Determine the (X, Y) coordinate at the center of the cell enclosing the given text.  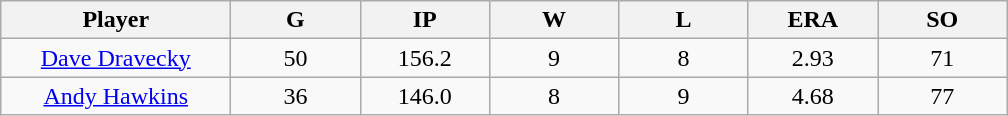
50 (296, 58)
SO (942, 20)
156.2 (424, 58)
36 (296, 96)
L (684, 20)
2.93 (812, 58)
4.68 (812, 96)
G (296, 20)
IP (424, 20)
Dave Dravecky (116, 58)
77 (942, 96)
146.0 (424, 96)
Andy Hawkins (116, 96)
Player (116, 20)
71 (942, 58)
ERA (812, 20)
W (554, 20)
